Scan for the cell matching the given text and deliver its (x, y) coordinate at center. 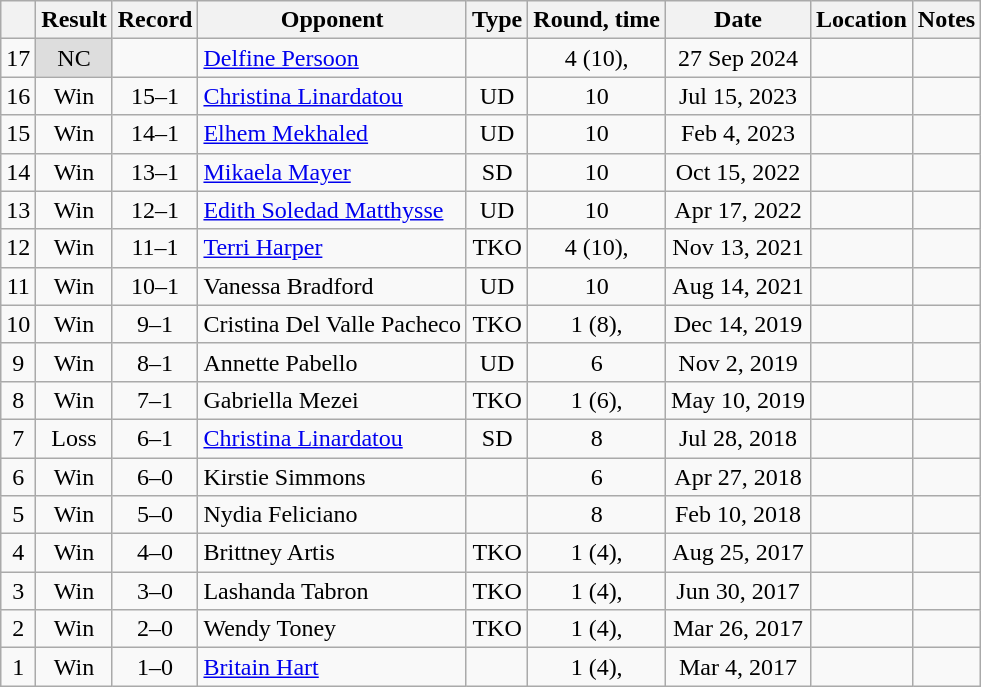
1 (8), (597, 324)
15 (18, 134)
Nov 2, 2019 (738, 362)
Kirstie Simmons (332, 477)
Nov 13, 2021 (738, 248)
Jul 15, 2023 (738, 96)
Annette Pabello (332, 362)
10–1 (155, 286)
Mar 26, 2017 (738, 629)
May 10, 2019 (738, 400)
Date (738, 20)
Elhem Mekhaled (332, 134)
Apr 17, 2022 (738, 210)
Result (74, 20)
Jul 28, 2018 (738, 438)
6–0 (155, 477)
12–1 (155, 210)
7 (18, 438)
Lashanda Tabron (332, 591)
Record (155, 20)
Apr 27, 2018 (738, 477)
13 (18, 210)
11–1 (155, 248)
16 (18, 96)
Vanessa Bradford (332, 286)
5 (18, 515)
13–1 (155, 172)
3–0 (155, 591)
Aug 14, 2021 (738, 286)
8–1 (155, 362)
Mikaela Mayer (332, 172)
Brittney Artis (332, 553)
Terri Harper (332, 248)
1–0 (155, 667)
Feb 10, 2018 (738, 515)
Delfine Persoon (332, 58)
Notes (946, 20)
2 (18, 629)
6–1 (155, 438)
Nydia Feliciano (332, 515)
Edith Soledad Matthysse (332, 210)
12 (18, 248)
4–0 (155, 553)
1 (6), (597, 400)
5–0 (155, 515)
Mar 4, 2017 (738, 667)
11 (18, 286)
2–0 (155, 629)
Oct 15, 2022 (738, 172)
15–1 (155, 96)
Jun 30, 2017 (738, 591)
Feb 4, 2023 (738, 134)
Opponent (332, 20)
1 (18, 667)
9–1 (155, 324)
4 (18, 553)
14–1 (155, 134)
14 (18, 172)
27 Sep 2024 (738, 58)
NC (74, 58)
Gabriella Mezei (332, 400)
9 (18, 362)
Cristina Del Valle Pacheco (332, 324)
Wendy Toney (332, 629)
Loss (74, 438)
Dec 14, 2019 (738, 324)
Round, time (597, 20)
Type (496, 20)
Britain Hart (332, 667)
Aug 25, 2017 (738, 553)
Location (862, 20)
3 (18, 591)
7–1 (155, 400)
17 (18, 58)
